Return the (X, Y) coordinate for the center point of the cell that contains the specified text.  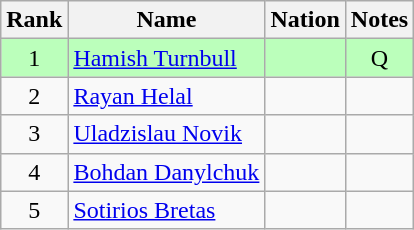
2 (34, 96)
Rayan Helal (166, 96)
Bohdan Danylchuk (166, 172)
Name (166, 20)
4 (34, 172)
Rank (34, 20)
3 (34, 134)
Q (379, 58)
Sotirios Bretas (166, 210)
Nation (305, 20)
5 (34, 210)
Uladzislau Novik (166, 134)
Notes (379, 20)
Hamish Turnbull (166, 58)
1 (34, 58)
